Pinpoint the cell where the given text exists, returning its [x, y] midpoint coordinate. 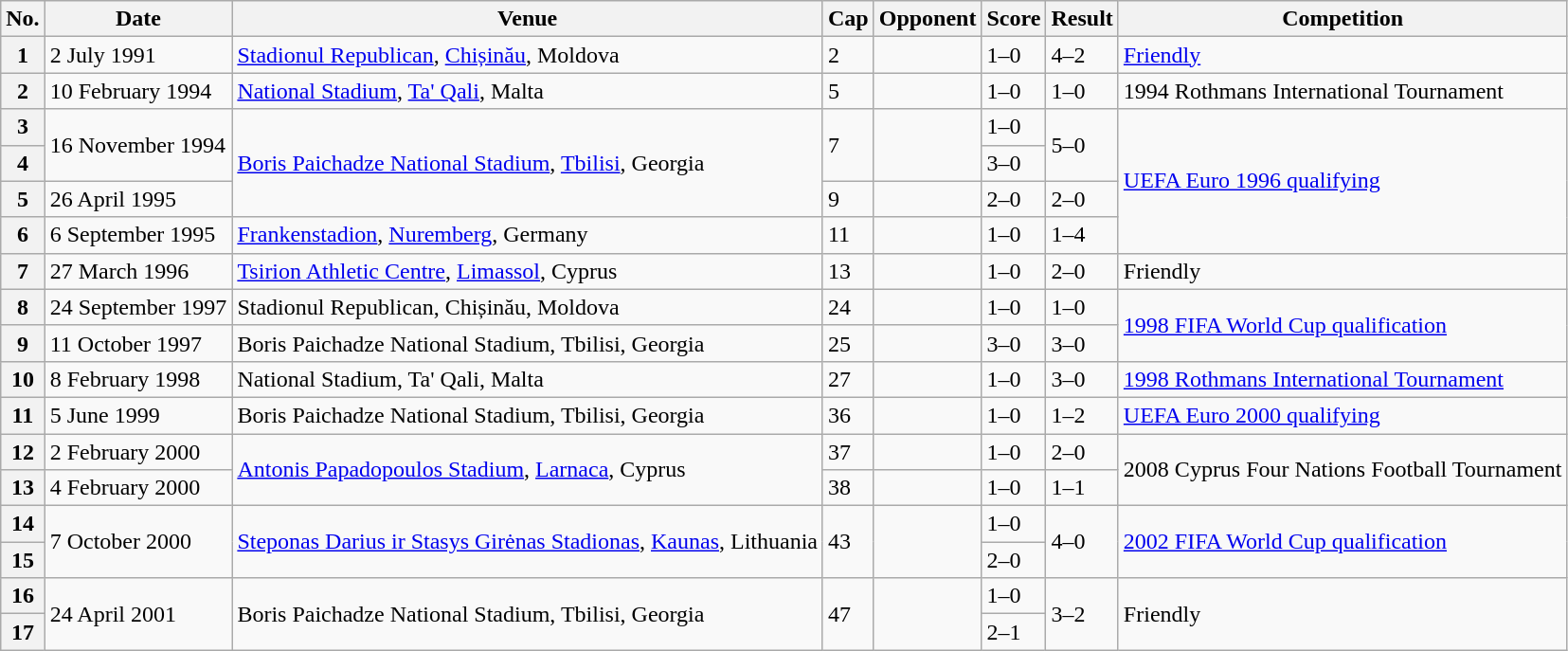
1998 Rothmans International Tournament [1343, 379]
10 February 1994 [138, 91]
24 [848, 307]
24 September 1997 [138, 307]
Venue [528, 19]
2 February 2000 [138, 452]
Steponas Darius ir Stasys Girėnas Stadionas, Kaunas, Lithuania [528, 542]
14 [23, 524]
27 March 1996 [138, 271]
43 [848, 542]
1 [23, 55]
UEFA Euro 1996 qualifying [1343, 181]
5–0 [1082, 145]
1–2 [1082, 415]
1–1 [1082, 488]
Score [1014, 19]
38 [848, 488]
25 [848, 343]
1998 FIFA World Cup qualification [1343, 325]
Opponent [928, 19]
10 [23, 379]
3–2 [1082, 614]
5 June 1999 [138, 415]
8 [23, 307]
3 [23, 127]
2–1 [1014, 632]
8 February 1998 [138, 379]
37 [848, 452]
24 April 2001 [138, 614]
7 October 2000 [138, 542]
Tsirion Athletic Centre, Limassol, Cyprus [528, 271]
1994 Rothmans International Tournament [1343, 91]
Competition [1343, 19]
4 [23, 163]
Cap [848, 19]
4 February 2000 [138, 488]
UEFA Euro 2000 qualifying [1343, 415]
6 September 1995 [138, 235]
4–2 [1082, 55]
Date [138, 19]
47 [848, 614]
26 April 1995 [138, 199]
27 [848, 379]
36 [848, 415]
1–4 [1082, 235]
2 July 1991 [138, 55]
11 October 1997 [138, 343]
4–0 [1082, 542]
17 [23, 632]
12 [23, 452]
Frankenstadion, Nuremberg, Germany [528, 235]
6 [23, 235]
2008 Cyprus Four Nations Football Tournament [1343, 470]
16 [23, 596]
Result [1082, 19]
15 [23, 560]
16 November 1994 [138, 145]
Antonis Papadopoulos Stadium, Larnaca, Cyprus [528, 470]
2002 FIFA World Cup qualification [1343, 542]
No. [23, 19]
